Scan for the cell matching the given text and deliver its [x, y] coordinate at center. 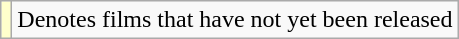
Denotes films that have not yet been released [235, 20]
